From the cell containing the given text, extract its center point as (x, y) coordinate. 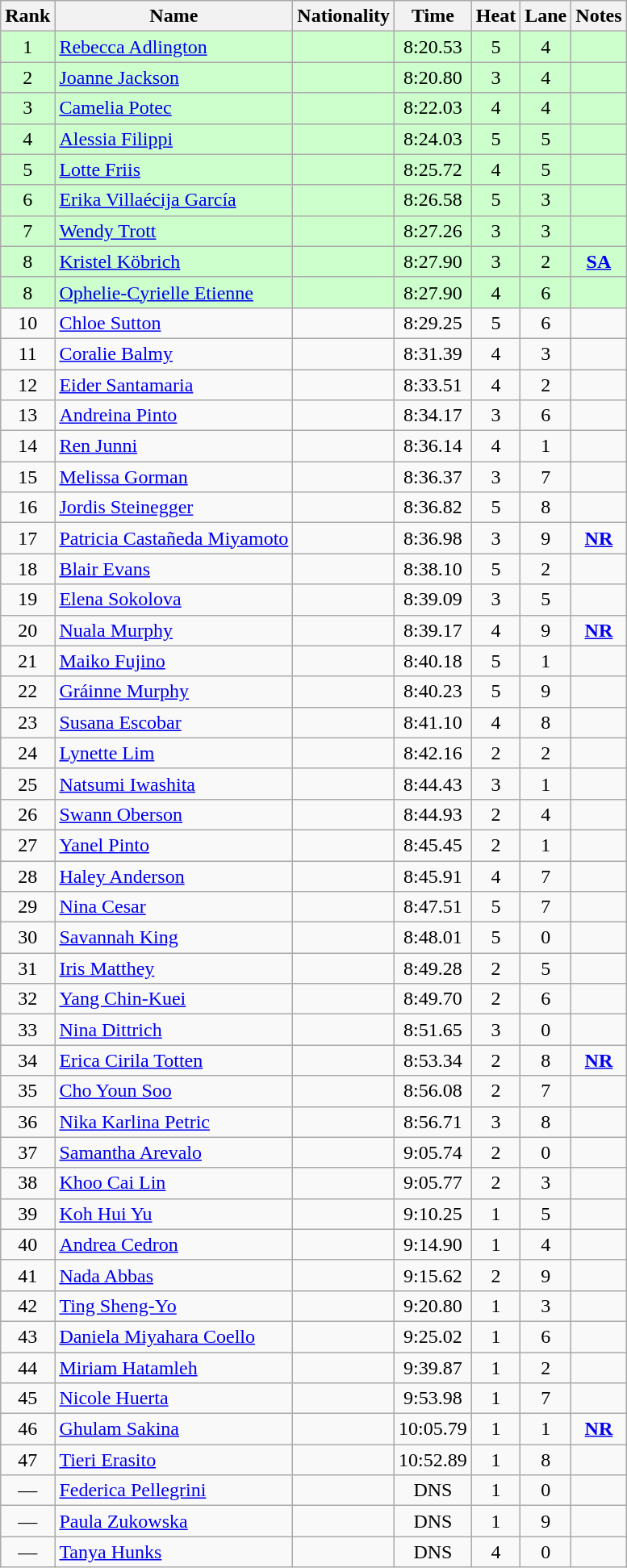
8:44.43 (433, 784)
9:14.90 (433, 1244)
Kristel Köbrich (174, 261)
Nika Karlina Petric (174, 1122)
8:36.82 (433, 508)
9:39.87 (433, 1368)
Nationality (344, 16)
10:52.89 (433, 1460)
39 (27, 1214)
Blair Evans (174, 569)
Joanne Jackson (174, 77)
8:22.03 (433, 108)
24 (27, 753)
21 (27, 661)
23 (27, 722)
Coralie Balmy (174, 353)
Erica Cirila Totten (174, 1060)
8:49.28 (433, 968)
19 (27, 600)
Khoo Cai Lin (174, 1183)
8:27.26 (433, 231)
Camelia Potec (174, 108)
Susana Escobar (174, 722)
Ren Junni (174, 446)
Ghulam Sakina (174, 1429)
Daniela Miyahara Coello (174, 1336)
31 (27, 968)
17 (27, 538)
8:41.10 (433, 722)
Nicole Huerta (174, 1399)
41 (27, 1275)
9:10.25 (433, 1214)
9:15.62 (433, 1275)
8:47.51 (433, 907)
Paula Zukowska (174, 1521)
8:36.14 (433, 446)
15 (27, 477)
9:05.77 (433, 1183)
8:38.10 (433, 569)
Heat (495, 16)
36 (27, 1122)
Chloe Sutton (174, 323)
Miriam Hatamleh (174, 1368)
Alessia Filippi (174, 139)
Andrea Cedron (174, 1244)
Melissa Gorman (174, 477)
8:33.51 (433, 385)
8:45.91 (433, 876)
Ting Sheng-Yo (174, 1306)
Notes (599, 16)
13 (27, 416)
8:56.71 (433, 1122)
Tanya Hunks (174, 1552)
12 (27, 385)
Maiko Fujino (174, 661)
Koh Hui Yu (174, 1214)
9:20.80 (433, 1306)
8:45.45 (433, 845)
Jordis Steinegger (174, 508)
Lynette Lim (174, 753)
22 (27, 692)
26 (27, 814)
8:29.25 (433, 323)
43 (27, 1336)
30 (27, 938)
8:40.23 (433, 692)
8:39.17 (433, 630)
Andreina Pinto (174, 416)
46 (27, 1429)
8:42.16 (433, 753)
34 (27, 1060)
42 (27, 1306)
Haley Anderson (174, 876)
8:44.93 (433, 814)
8:56.08 (433, 1091)
9:05.74 (433, 1152)
9:53.98 (433, 1399)
Samantha Arevalo (174, 1152)
Ophelie-Cyrielle Etienne (174, 292)
8:34.17 (433, 416)
10 (27, 323)
8:25.72 (433, 169)
44 (27, 1368)
Gráinne Murphy (174, 692)
Iris Matthey (174, 968)
Rank (27, 16)
Nina Cesar (174, 907)
8:20.53 (433, 47)
37 (27, 1152)
8:24.03 (433, 139)
45 (27, 1399)
8:20.80 (433, 77)
Lane (545, 16)
38 (27, 1183)
Wendy Trott (174, 231)
Yanel Pinto (174, 845)
Rebecca Adlington (174, 47)
SA (599, 261)
8:36.98 (433, 538)
Yang Chin-Kuei (174, 999)
16 (27, 508)
Nada Abbas (174, 1275)
Nuala Murphy (174, 630)
9:25.02 (433, 1336)
Patricia Castañeda Miyamoto (174, 538)
Time (433, 16)
8:40.18 (433, 661)
Cho Youn Soo (174, 1091)
40 (27, 1244)
10:05.79 (433, 1429)
25 (27, 784)
20 (27, 630)
Tieri Erasito (174, 1460)
Name (174, 16)
Eider Santamaria (174, 385)
8:49.70 (433, 999)
47 (27, 1460)
35 (27, 1091)
Natsumi Iwashita (174, 784)
Swann Oberson (174, 814)
29 (27, 907)
Elena Sokolova (174, 600)
8:53.34 (433, 1060)
8:31.39 (433, 353)
27 (27, 845)
14 (27, 446)
8:26.58 (433, 200)
32 (27, 999)
Erika Villaécija García (174, 200)
8:48.01 (433, 938)
11 (27, 353)
28 (27, 876)
8:51.65 (433, 1030)
Lotte Friis (174, 169)
Savannah King (174, 938)
Federica Pellegrini (174, 1491)
33 (27, 1030)
8:36.37 (433, 477)
8:39.09 (433, 600)
Nina Dittrich (174, 1030)
18 (27, 569)
